Find where the given text appears and provide that cell's center as [x, y] coordinate. 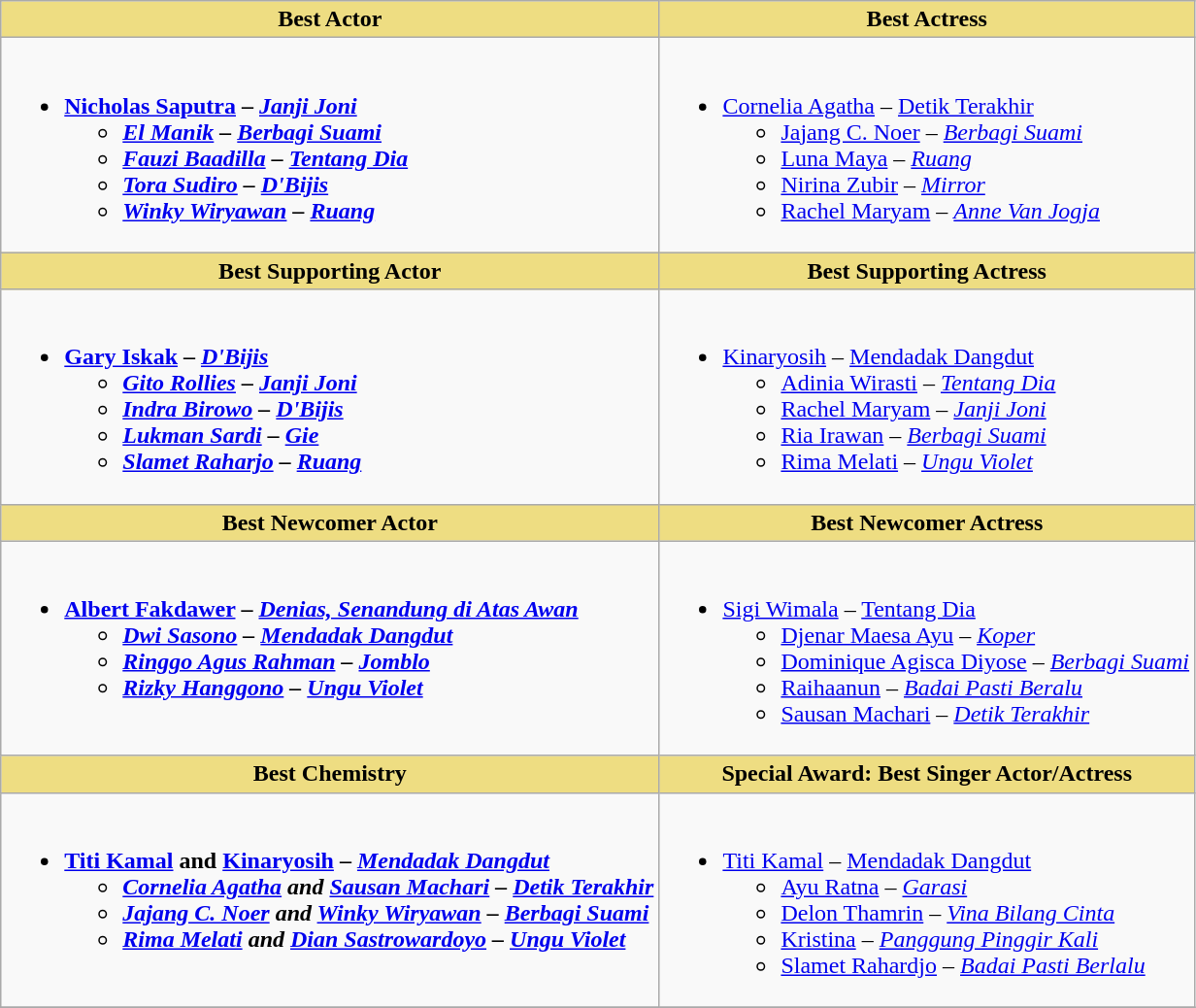
Best Actor [330, 19]
Sigi Wimala – Tentang DiaDjenar Maesa Ayu – KoperDominique Agisca Diyose – Berbagi SuamiRaihaanun – Badai Pasti BeraluSausan Machari – Detik Terakhir [927, 649]
Best Chemistry [330, 774]
Best Supporting Actor [330, 271]
Best Actress [927, 19]
Best Supporting Actress [927, 271]
Albert Fakdawer – Denias, Senandung di Atas AwanDwi Sasono – Mendadak DangdutRinggo Agus Rahman – JombloRizky Hanggono – Ungu Violet [330, 649]
Titi Kamal – Mendadak DangdutAyu Ratna – GarasiDelon Thamrin – Vina Bilang CintaKristina – Panggung Pinggir KaliSlamet Rahardjo – Badai Pasti Berlalu [927, 899]
Gary Iskak – D'BijisGito Rollies – Janji JoniIndra Birowo – D'BijisLukman Sardi – GieSlamet Raharjo – Ruang [330, 396]
Best Newcomer Actor [330, 522]
Cornelia Agatha – Detik TerakhirJajang C. Noer – Berbagi SuamiLuna Maya – RuangNirina Zubir – MirrorRachel Maryam – Anne Van Jogja [927, 146]
Best Newcomer Actress [927, 522]
Kinaryosih – Mendadak DangdutAdinia Wirasti – Tentang DiaRachel Maryam – Janji JoniRia Irawan – Berbagi SuamiRima Melati – Ungu Violet [927, 396]
Nicholas Saputra – Janji JoniEl Manik – Berbagi SuamiFauzi Baadilla – Tentang DiaTora Sudiro – D'BijisWinky Wiryawan – Ruang [330, 146]
Special Award: Best Singer Actor/Actress [927, 774]
